Scan for the cell matching the given text and deliver its (X, Y) coordinate at center. 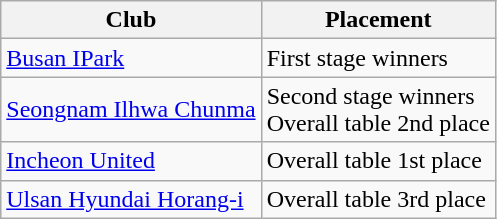
Placement (378, 20)
Club (131, 20)
Second stage winnersOverall table 2nd place (378, 110)
Overall table 3rd place (378, 199)
First stage winners (378, 58)
Seongnam Ilhwa Chunma (131, 110)
Busan IPark (131, 58)
Overall table 1st place (378, 161)
Ulsan Hyundai Horang-i (131, 199)
Incheon United (131, 161)
